Search for the cell housing the specified text and yield its (X, Y) center coordinate. 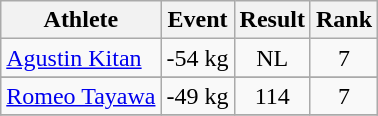
NL (272, 58)
Result (272, 20)
Agustin Kitan (81, 58)
Romeo Tayawa (81, 96)
Rank (344, 20)
114 (272, 96)
Event (198, 20)
Athlete (81, 20)
-49 kg (198, 96)
-54 kg (198, 58)
